Identify which cell holds the provided text, then report its [x, y] central coordinate. 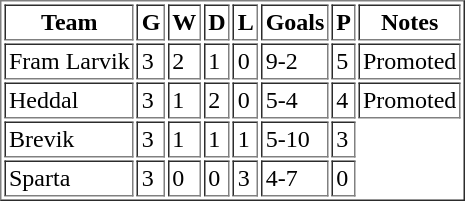
Fram Larvik [69, 62]
4-7 [295, 178]
4 [344, 100]
Notes [410, 22]
Team [69, 22]
Heddal [69, 100]
Brevik [69, 140]
Goals [295, 22]
Sparta [69, 178]
G [151, 22]
D [217, 22]
5-10 [295, 140]
W [184, 22]
5 [344, 62]
5-4 [295, 100]
9-2 [295, 62]
L [246, 22]
P [344, 22]
